For the text-containing cell, return its midpoint in (X, Y) coordinate format. 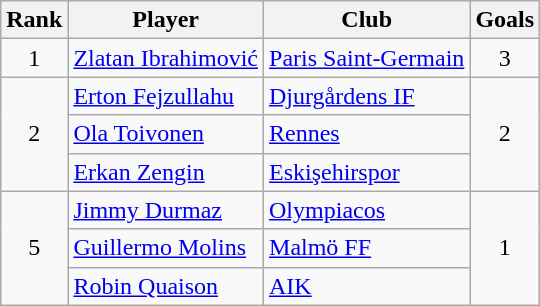
Club (367, 20)
5 (34, 248)
Paris Saint-Germain (367, 58)
Player (166, 20)
AIK (367, 286)
Guillermo Molins (166, 248)
Rennes (367, 134)
Djurgårdens IF (367, 96)
Eskişehirspor (367, 172)
Erkan Zengin (166, 172)
Erton Fejzullahu (166, 96)
Robin Quaison (166, 286)
Rank (34, 20)
Goals (505, 20)
3 (505, 58)
Jimmy Durmaz (166, 210)
Ola Toivonen (166, 134)
Olympiacos (367, 210)
Zlatan Ibrahimović (166, 58)
Malmö FF (367, 248)
